Identify which cell holds the provided text, then report its [x, y] central coordinate. 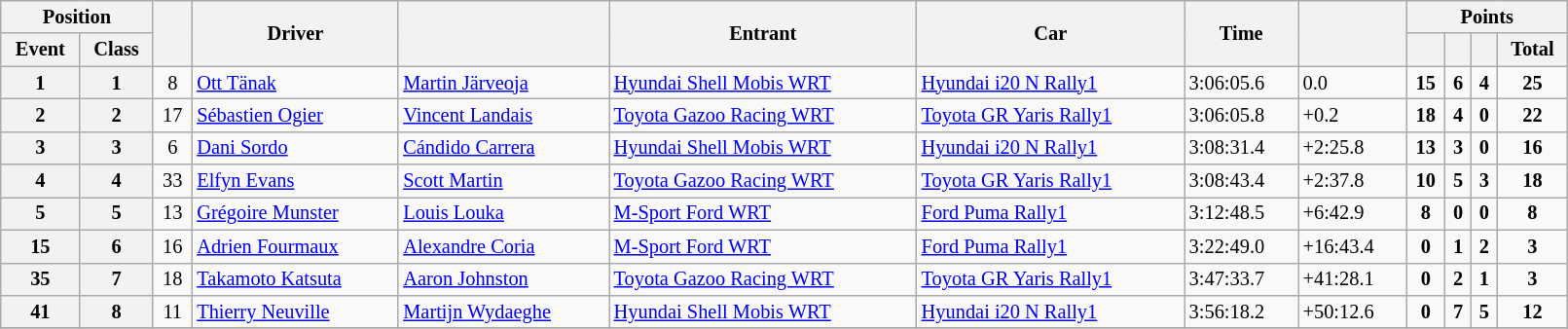
35 [41, 279]
Car [1051, 33]
25 [1532, 83]
Class [117, 50]
41 [41, 311]
0.0 [1353, 83]
22 [1532, 115]
+41:28.1 [1353, 279]
Cándido Carrera [503, 148]
3:22:49.0 [1242, 246]
3:06:05.8 [1242, 115]
+2:37.8 [1353, 181]
3:08:31.4 [1242, 148]
+2:25.8 [1353, 148]
12 [1532, 311]
Adrien Fourmaux [295, 246]
+50:12.6 [1353, 311]
Vincent Landais [503, 115]
Aaron Johnston [503, 279]
3:47:33.7 [1242, 279]
10 [1426, 181]
Event [41, 50]
Ott Tänak [295, 83]
Sébastien Ogier [295, 115]
Martijn Wydaeghe [503, 311]
Dani Sordo [295, 148]
+0.2 [1353, 115]
Position [77, 17]
Alexandre Coria [503, 246]
33 [172, 181]
3:08:43.4 [1242, 181]
+6:42.9 [1353, 213]
Scott Martin [503, 181]
3:06:05.6 [1242, 83]
Thierry Neuville [295, 311]
Grégoire Munster [295, 213]
Entrant [763, 33]
3:56:18.2 [1242, 311]
Martin Järveoja [503, 83]
Points [1487, 17]
17 [172, 115]
Time [1242, 33]
Total [1532, 50]
3:12:48.5 [1242, 213]
Louis Louka [503, 213]
Elfyn Evans [295, 181]
11 [172, 311]
+16:43.4 [1353, 246]
Takamoto Katsuta [295, 279]
Driver [295, 33]
